For the text-containing cell, return its midpoint in [X, Y] coordinate format. 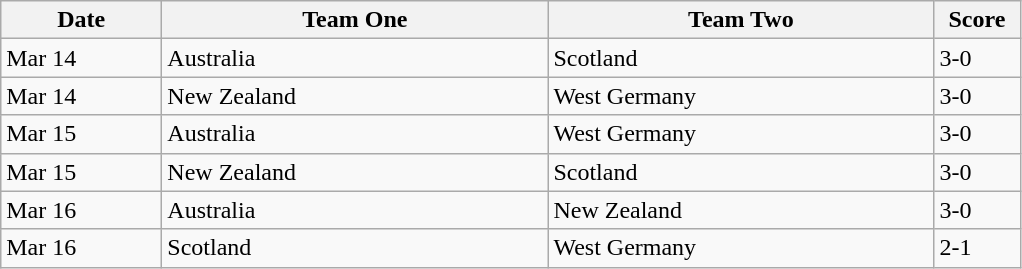
Team Two [741, 20]
Score [977, 20]
Date [82, 20]
2-1 [977, 248]
Team One [355, 20]
